Output the [X, Y] coordinate of the center of the cell containing the given text.  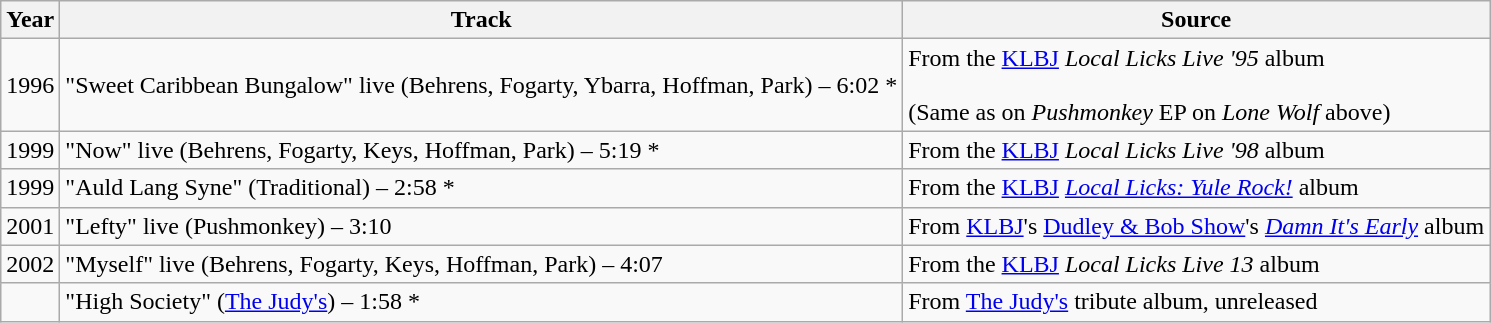
"Auld Lang Syne" (Traditional) – 2:58 * [482, 188]
Track [482, 20]
From the KLBJ Local Licks: Yule Rock! album [1196, 188]
"Now" live (Behrens, Fogarty, Keys, Hoffman, Park) – 5:19 * [482, 150]
Source [1196, 20]
1996 [30, 85]
From the KLBJ Local Licks Live '95 album(Same as on Pushmonkey EP on Lone Wolf above) [1196, 85]
2001 [30, 226]
"High Society" (The Judy's) – 1:58 * [482, 302]
"Sweet Caribbean Bungalow" live (Behrens, Fogarty, Ybarra, Hoffman, Park) – 6:02 * [482, 85]
From KLBJ's Dudley & Bob Show's Damn It's Early album [1196, 226]
"Myself" live (Behrens, Fogarty, Keys, Hoffman, Park) – 4:07 [482, 264]
Year [30, 20]
2002 [30, 264]
"Lefty" live (Pushmonkey) – 3:10 [482, 226]
From the KLBJ Local Licks Live '98 album [1196, 150]
From The Judy's tribute album, unreleased [1196, 302]
From the KLBJ Local Licks Live 13 album [1196, 264]
